Find where the given text appears and provide that cell's center as [X, Y] coordinate. 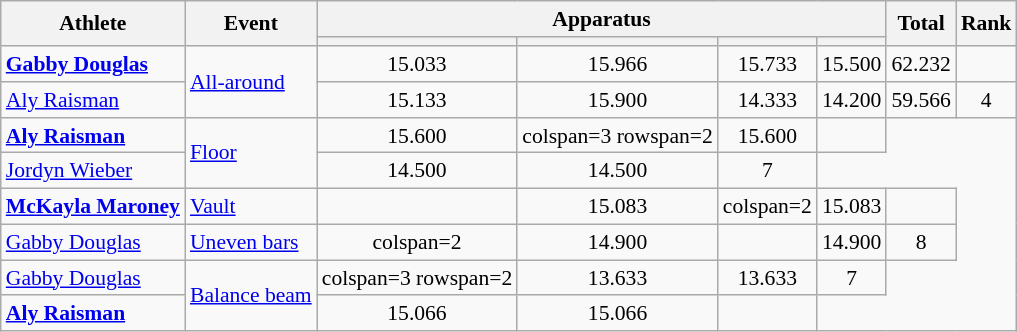
Floor [251, 154]
McKayla Maroney [93, 207]
62.232 [920, 64]
14.333 [768, 100]
8 [920, 243]
All-around [251, 82]
15.500 [852, 64]
Total [920, 24]
Balance beam [251, 296]
4 [986, 100]
Jordyn Wieber [93, 171]
Athlete [93, 24]
Apparatus [602, 19]
Rank [986, 24]
Vault [251, 207]
Uneven bars [251, 243]
59.566 [920, 100]
15.133 [418, 100]
14.200 [852, 100]
15.733 [768, 64]
Event [251, 24]
15.966 [618, 64]
15.900 [618, 100]
15.033 [418, 64]
